Return the [x, y] coordinate for the center point of the cell that contains the specified text.  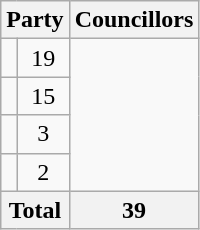
Party [35, 20]
19 [43, 58]
2 [43, 172]
3 [43, 134]
Total [35, 210]
39 [134, 210]
15 [43, 96]
Councillors [134, 20]
